Search for the cell housing the specified text and yield its [x, y] center coordinate. 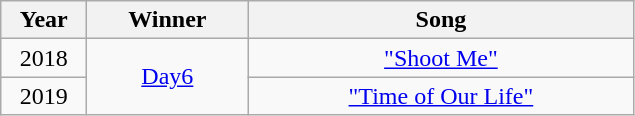
Song [441, 20]
"Time of Our Life" [441, 96]
2018 [44, 58]
Day6 [168, 77]
Winner [168, 20]
Year [44, 20]
2019 [44, 96]
"Shoot Me" [441, 58]
